Return the (x, y) coordinate for the center point of the cell that contains the specified text.  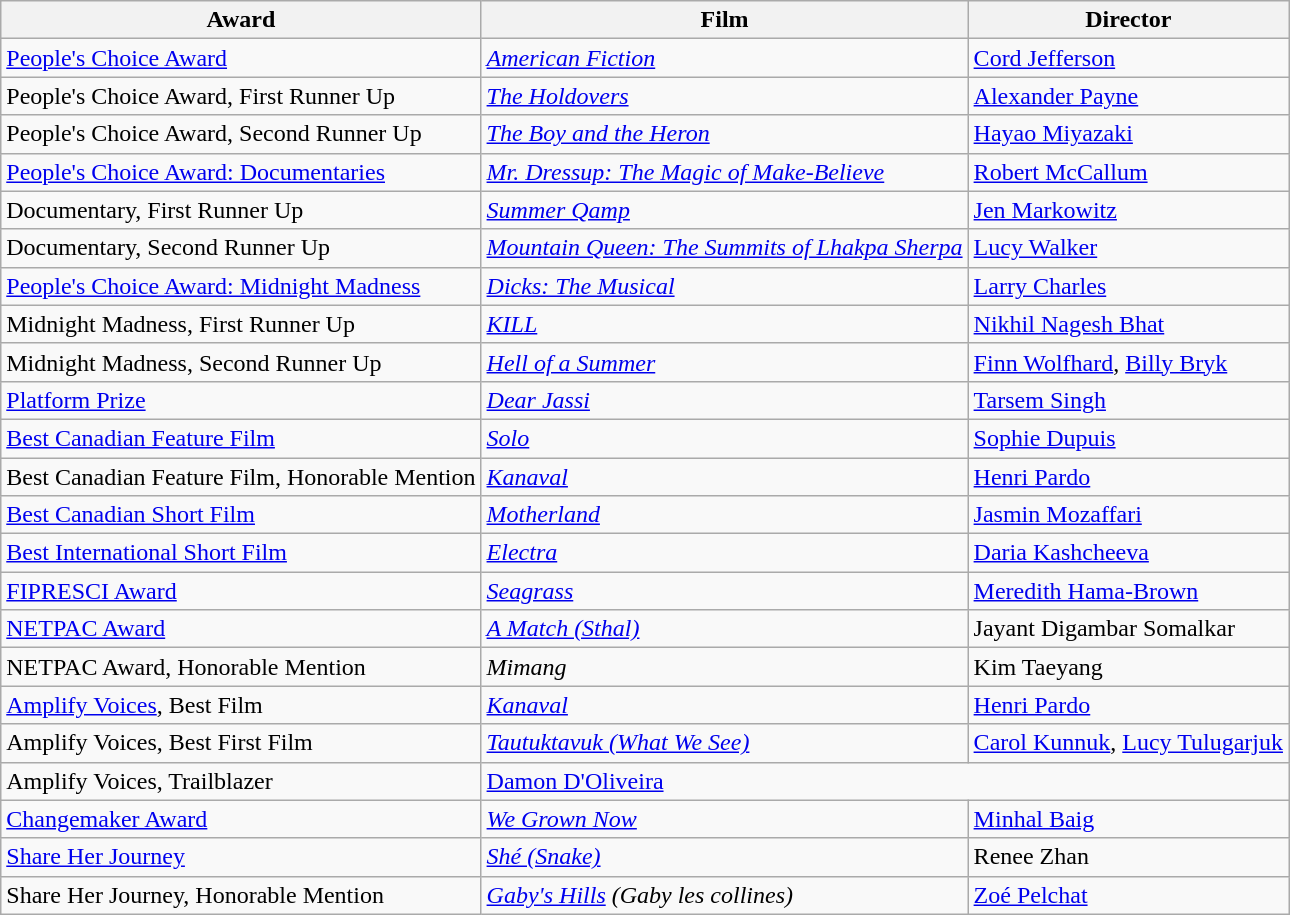
Best International Short Film (241, 553)
We Grown Now (724, 819)
Finn Wolfhard, Billy Bryk (1128, 362)
Robert McCallum (1128, 172)
Jen Markowitz (1128, 210)
Larry Charles (1128, 286)
Award (241, 20)
Midnight Madness, First Runner Up (241, 324)
Carol Kunnuk, Lucy Tulugarjuk (1128, 743)
Dicks: The Musical (724, 286)
Changemaker Award (241, 819)
Film (724, 20)
Meredith Hama-Brown (1128, 591)
Mimang (724, 667)
Alexander Payne (1128, 96)
Summer Qamp (724, 210)
Daria Kashcheeva (1128, 553)
Hayao Miyazaki (1128, 134)
Renee Zhan (1128, 857)
Share Her Journey, Honorable Mention (241, 895)
NETPAC Award, Honorable Mention (241, 667)
Share Her Journey (241, 857)
The Boy and the Heron (724, 134)
Best Canadian Feature Film, Honorable Mention (241, 477)
People's Choice Award: Documentaries (241, 172)
KILL (724, 324)
Nikhil Nagesh Bhat (1128, 324)
Sophie Dupuis (1128, 438)
Motherland (724, 515)
People's Choice Award (241, 58)
People's Choice Award, Second Runner Up (241, 134)
Hell of a Summer (724, 362)
Amplify Voices, Best Film (241, 705)
Damon D'Oliveira (884, 781)
Documentary, Second Runner Up (241, 248)
Tarsem Singh (1128, 400)
Mountain Queen: The Summits of Lhakpa Sherpa (724, 248)
Electra (724, 553)
Lucy Walker (1128, 248)
Cord Jefferson (1128, 58)
Jasmin Mozaffari (1128, 515)
Documentary, First Runner Up (241, 210)
Solo (724, 438)
Best Canadian Short Film (241, 515)
Minhal Baig (1128, 819)
American Fiction (724, 58)
Amplify Voices, Best First Film (241, 743)
Shé (Snake) (724, 857)
People's Choice Award, First Runner Up (241, 96)
People's Choice Award: Midnight Madness (241, 286)
Seagrass (724, 591)
NETPAC Award (241, 629)
Tautuktavuk (What We See) (724, 743)
Jayant Digambar Somalkar (1128, 629)
Best Canadian Feature Film (241, 438)
Amplify Voices, Trailblazer (241, 781)
Platform Prize (241, 400)
Kim Taeyang (1128, 667)
Gaby's Hills (Gaby les collines) (724, 895)
FIPRESCI Award (241, 591)
Director (1128, 20)
Dear Jassi (724, 400)
Midnight Madness, Second Runner Up (241, 362)
The Holdovers (724, 96)
Zoé Pelchat (1128, 895)
Mr. Dressup: The Magic of Make-Believe (724, 172)
A Match (Sthal) (724, 629)
